Find where the given text appears and provide that cell's center as (x, y) coordinate. 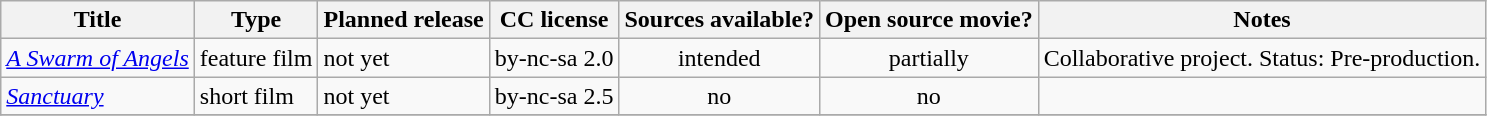
Planned release (404, 20)
Sanctuary (98, 96)
Type (256, 20)
Title (98, 20)
Open source movie? (930, 20)
Collaborative project. Status: Pre-production. (1262, 58)
by-nc-sa 2.0 (554, 58)
intended (720, 58)
feature film (256, 58)
CC license (554, 20)
Sources available? (720, 20)
partially (930, 58)
short film (256, 96)
A Swarm of Angels (98, 58)
by-nc-sa 2.5 (554, 96)
Notes (1262, 20)
